Locate the cell with the specified text and output its (x, y) center coordinate. 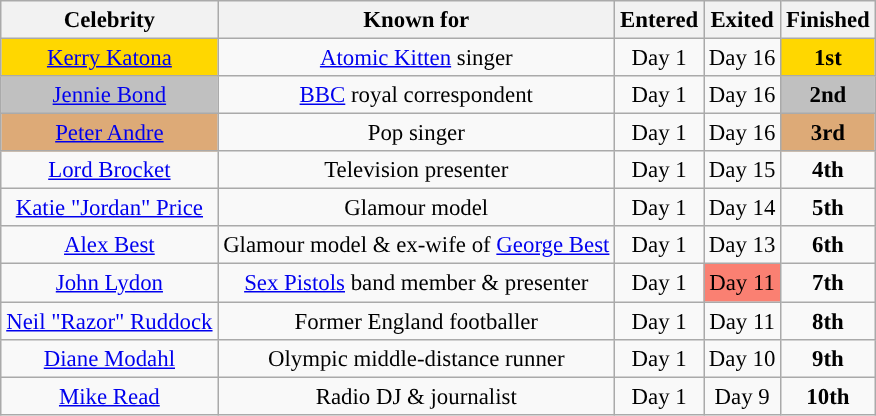
Peter Andre (110, 133)
Radio DJ & journalist (416, 396)
9th (828, 358)
Alex Best (110, 245)
3rd (828, 133)
Olympic middle-distance runner (416, 358)
Lord Brocket (110, 170)
2nd (828, 95)
Glamour model (416, 208)
8th (828, 321)
Day 13 (742, 245)
Diane Modahl (110, 358)
Atomic Kitten singer (416, 57)
Day 14 (742, 208)
Known for (416, 20)
Neil "Razor" Ruddock (110, 321)
Celebrity (110, 20)
Jennie Bond (110, 95)
John Lydon (110, 283)
BBC royal correspondent (416, 95)
5th (828, 208)
10th (828, 396)
Pop singer (416, 133)
Former England footballer (416, 321)
Mike Read (110, 396)
6th (828, 245)
Day 10 (742, 358)
Day 9 (742, 396)
Katie "Jordan" Price (110, 208)
Kerry Katona (110, 57)
4th (828, 170)
Day 15 (742, 170)
Glamour model & ex-wife of George Best (416, 245)
7th (828, 283)
Sex Pistols band member & presenter (416, 283)
Entered (660, 20)
Television presenter (416, 170)
Finished (828, 20)
1st (828, 57)
Exited (742, 20)
